Provide the (X, Y) coordinate of the cell's center where the given text is located.  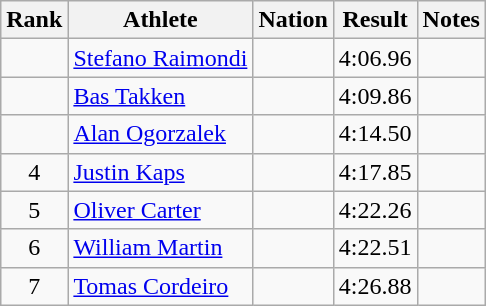
4 (34, 172)
4:14.50 (375, 134)
Justin Kaps (160, 172)
6 (34, 248)
Notes (451, 20)
Alan Ogorzalek (160, 134)
Tomas Cordeiro (160, 286)
Athlete (160, 20)
Rank (34, 20)
4:22.51 (375, 248)
4:26.88 (375, 286)
Stefano Raimondi (160, 58)
4:22.26 (375, 210)
4:09.86 (375, 96)
4:06.96 (375, 58)
Oliver Carter (160, 210)
4:17.85 (375, 172)
William Martin (160, 248)
7 (34, 286)
Result (375, 20)
5 (34, 210)
Bas Takken (160, 96)
Nation (293, 20)
